Capture the cell that displays the provided text and extract its (X, Y) central coordinate. 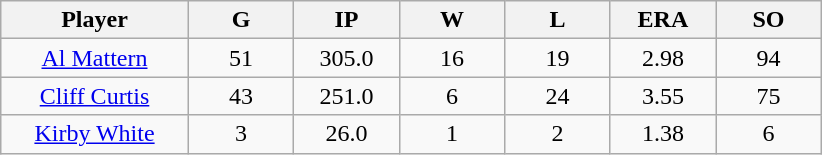
2.98 (662, 58)
26.0 (346, 134)
ERA (662, 20)
94 (769, 58)
Cliff Curtis (95, 96)
G (240, 20)
SO (769, 20)
75 (769, 96)
305.0 (346, 58)
3.55 (662, 96)
W (452, 20)
16 (452, 58)
1.38 (662, 134)
19 (558, 58)
3 (240, 134)
1 (452, 134)
IP (346, 20)
24 (558, 96)
2 (558, 134)
L (558, 20)
Kirby White (95, 134)
251.0 (346, 96)
43 (240, 96)
Player (95, 20)
51 (240, 58)
Al Mattern (95, 58)
